Identify which cell holds the provided text, then report its [x, y] central coordinate. 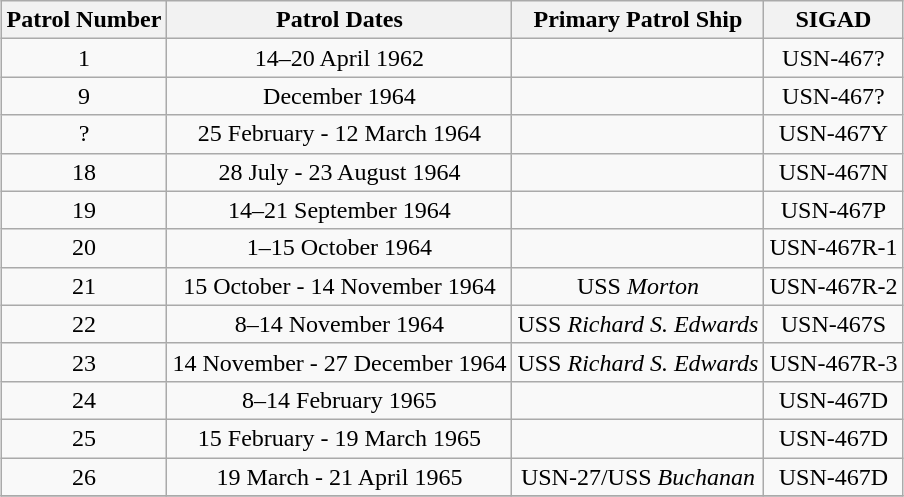
USN-467R-2 [834, 286]
8–14 February 1965 [340, 400]
19 March - 21 April 1965 [340, 477]
23 [84, 362]
Patrol Number [84, 20]
21 [84, 286]
9 [84, 96]
USN-467P [834, 210]
18 [84, 172]
USN-467R-3 [834, 362]
USN-467N [834, 172]
Primary Patrol Ship [638, 20]
1–15 October 1964 [340, 248]
28 July - 23 August 1964 [340, 172]
25 February - 12 March 1964 [340, 134]
? [84, 134]
SIGAD [834, 20]
USN-27/USS Buchanan [638, 477]
1 [84, 58]
14–21 September 1964 [340, 210]
26 [84, 477]
14–20 April 1962 [340, 58]
USN-467R-1 [834, 248]
24 [84, 400]
15 February - 19 March 1965 [340, 438]
December 1964 [340, 96]
Patrol Dates [340, 20]
19 [84, 210]
USS Morton [638, 286]
14 November - 27 December 1964 [340, 362]
15 October - 14 November 1964 [340, 286]
20 [84, 248]
USN-467S [834, 324]
25 [84, 438]
22 [84, 324]
USN-467Y [834, 134]
8–14 November 1964 [340, 324]
